For the text-containing cell, return its midpoint in (X, Y) coordinate format. 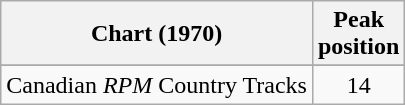
Peakposition (358, 34)
Canadian RPM Country Tracks (157, 85)
14 (358, 85)
Chart (1970) (157, 34)
